From the cell containing the given text, extract its center point as (X, Y) coordinate. 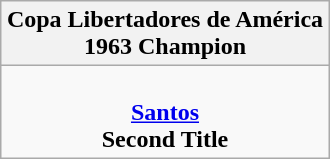
SantosSecond Title (164, 112)
Copa Libertadores de América1963 Champion (164, 34)
